Find where the given text appears and provide that cell's center as [X, Y] coordinate. 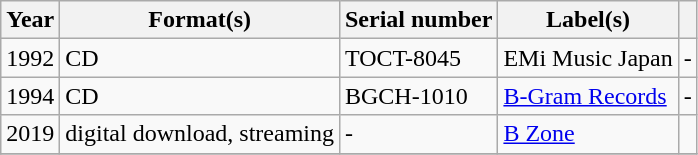
BGCH-1010 [418, 96]
Label(s) [588, 20]
2019 [30, 134]
digital download, streaming [200, 134]
B Zone [588, 134]
B-Gram Records [588, 96]
TOCT-8045 [418, 58]
Serial number [418, 20]
1992 [30, 58]
EMi Music Japan [588, 58]
1994 [30, 96]
Year [30, 20]
Format(s) [200, 20]
